Search for the cell housing the specified text and yield its [x, y] center coordinate. 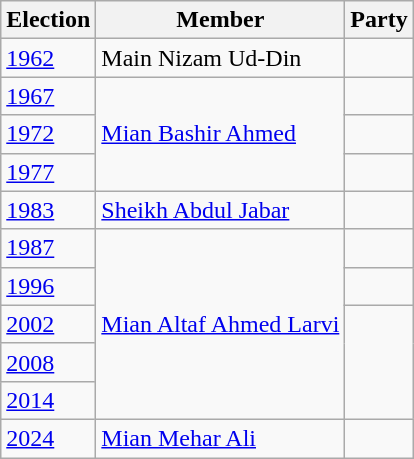
Mian Mehar Ali [220, 438]
2024 [48, 438]
1987 [48, 248]
2008 [48, 362]
1967 [48, 96]
1977 [48, 172]
1962 [48, 58]
Member [220, 20]
Main Nizam Ud-Din [220, 58]
Mian Altaf Ahmed Larvi [220, 324]
Election [48, 20]
1983 [48, 210]
2002 [48, 324]
1972 [48, 134]
Sheikh Abdul Jabar [220, 210]
2014 [48, 400]
Party [379, 20]
Mian Bashir Ahmed [220, 134]
1996 [48, 286]
